Pinpoint the cell where the given text exists, returning its [X, Y] midpoint coordinate. 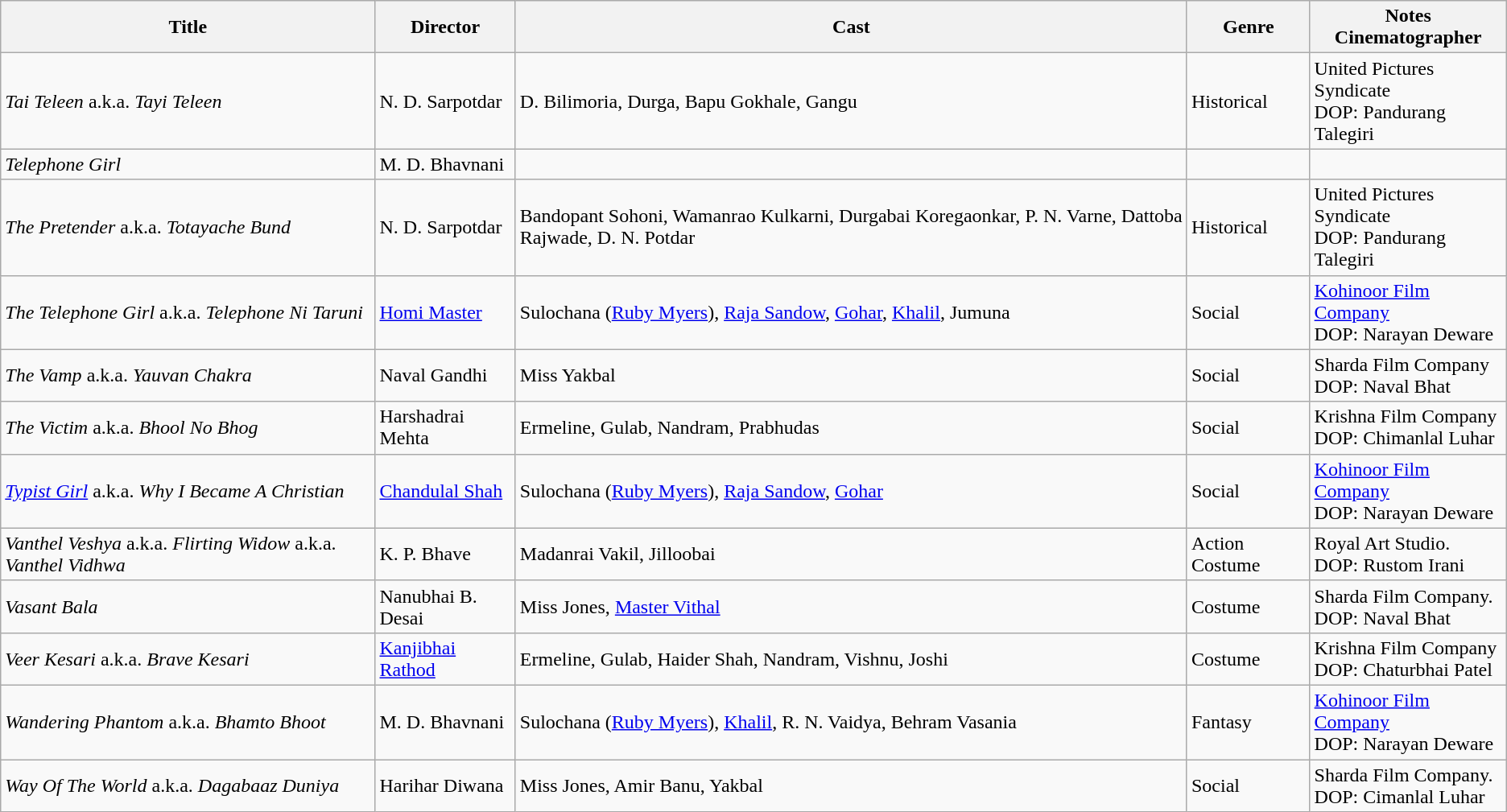
The Vamp a.k.a. Yauvan Chakra [188, 375]
Harshadrai Mehta [445, 428]
Krishna Film CompanyDOP: Chaturbhai Patel [1408, 658]
Vanthel Veshya a.k.a. Flirting Widow a.k.a. Vanthel Vidhwa [188, 554]
Miss Yakbal [851, 375]
Genre [1248, 27]
The Pretender a.k.a. Totayache Bund [188, 227]
Way Of The World a.k.a. Dagabaaz Duniya [188, 785]
Fantasy [1248, 722]
Kanjibhai Rathod [445, 658]
Wandering Phantom a.k.a. Bhamto Bhoot [188, 722]
Title [188, 27]
Tai Teleen a.k.a. Tayi Teleen [188, 101]
Naval Gandhi [445, 375]
Miss Jones, Master Vithal [851, 607]
Vasant Bala [188, 607]
Typist Girl a.k.a. Why I Became A Christian [188, 491]
Sulochana (Ruby Myers), Raja Sandow, Gohar, Khalil, Jumuna [851, 312]
Harihar Diwana [445, 785]
Miss Jones, Amir Banu, Yakbal [851, 785]
Sulochana (Ruby Myers), Raja Sandow, Gohar [851, 491]
Sharda Film CompanyDOP: Naval Bhat [1408, 375]
Ermeline, Gulab, Nandram, Prabhudas [851, 428]
Ermeline, Gulab, Haider Shah, Nandram, Vishnu, Joshi [851, 658]
Homi Master [445, 312]
Sharda Film Company.DOP: Cimanlal Luhar [1408, 785]
Madanrai Vakil, Jilloobai [851, 554]
Telephone Girl [188, 164]
Bandopant Sohoni, Wamanrao Kulkarni, Durgabai Koregaonkar, P. N. Varne, Dattoba Rajwade, D. N. Potdar [851, 227]
The Telephone Girl a.k.a. Telephone Ni Taruni [188, 312]
Sulochana (Ruby Myers), Khalil, R. N. Vaidya, Behram Vasania [851, 722]
D. Bilimoria, Durga, Bapu Gokhale, Gangu [851, 101]
Krishna Film CompanyDOP: Chimanlal Luhar [1408, 428]
Sharda Film Company.DOP: Naval Bhat [1408, 607]
Cast [851, 27]
The Victim a.k.a. Bhool No Bhog [188, 428]
NotesCinematographer [1408, 27]
Chandulal Shah [445, 491]
Action Costume [1248, 554]
Veer Kesari a.k.a. Brave Kesari [188, 658]
K. P. Bhave [445, 554]
Director [445, 27]
Nanubhai B. Desai [445, 607]
Royal Art Studio. DOP: Rustom Irani [1408, 554]
